Return [X, Y] of the center of cell containing provided text 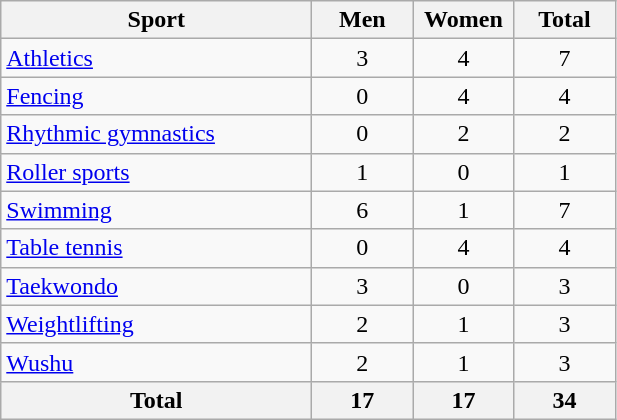
Wushu [156, 362]
Rhythmic gymnastics [156, 134]
Taekwondo [156, 286]
Athletics [156, 58]
Roller sports [156, 172]
34 [564, 400]
6 [362, 210]
Swimming [156, 210]
Sport [156, 20]
Men [362, 20]
Fencing [156, 96]
Weightlifting [156, 324]
Table tennis [156, 248]
Women [464, 20]
